Search for the cell housing the specified text and yield its [X, Y] center coordinate. 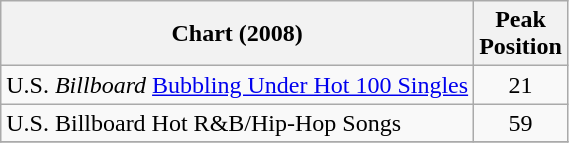
59 [521, 123]
U.S. Billboard Hot R&B/Hip-Hop Songs [238, 123]
21 [521, 85]
U.S. Billboard Bubbling Under Hot 100 Singles [238, 85]
PeakPosition [521, 34]
Chart (2008) [238, 34]
